Provide the [x, y] coordinate of the cell's center where the given text is located.  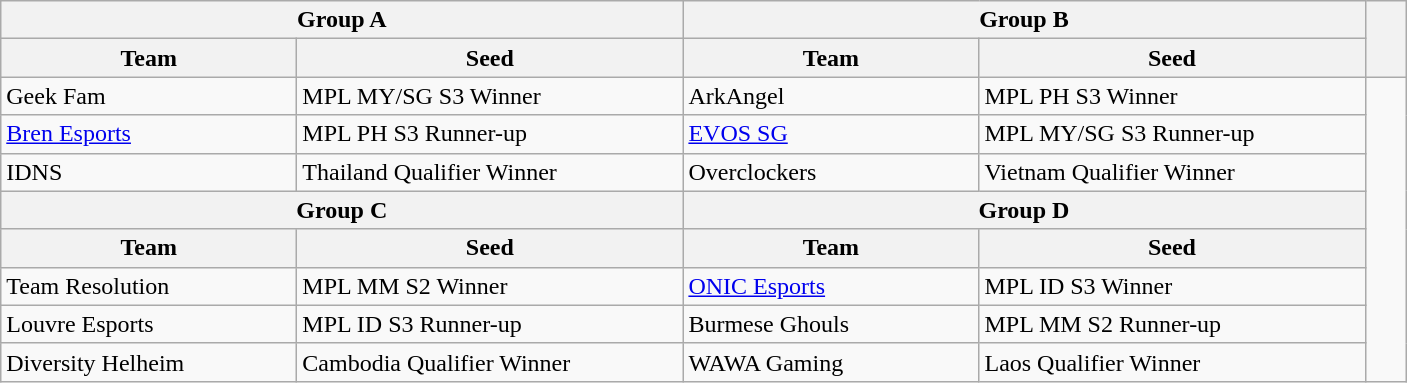
IDNS [149, 172]
ONIC Esports [831, 286]
MPL PH S3 Runner-up [490, 134]
Overclockers [831, 172]
Geek Fam [149, 96]
EVOS SG [831, 134]
MPL PH S3 Winner [1172, 96]
Burmese Ghouls [831, 324]
ArkAngel [831, 96]
Team Resolution [149, 286]
Group B [1024, 20]
Thailand Qualifier Winner [490, 172]
MPL MY/SG S3 Runner-up [1172, 134]
WAWA Gaming [831, 362]
MPL MM S2 Winner [490, 286]
MPL ID S3 Winner [1172, 286]
Group C [342, 210]
Bren Esports [149, 134]
Vietnam Qualifier Winner [1172, 172]
MPL MM S2 Runner-up [1172, 324]
Diversity Helheim [149, 362]
Group D [1024, 210]
MPL ID S3 Runner-up [490, 324]
Group A [342, 20]
Cambodia Qualifier Winner [490, 362]
MPL MY/SG S3 Winner [490, 96]
Laos Qualifier Winner [1172, 362]
Louvre Esports [149, 324]
